Return [x, y] of the center of cell containing provided text 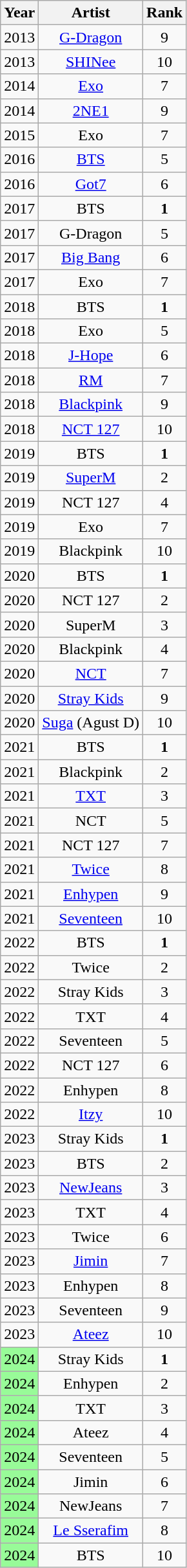
Year [19, 13]
SHINee [91, 62]
Big Bang [91, 257]
Rank [165, 13]
Got7 [91, 184]
Suga (Agust D) [91, 723]
2NE1 [91, 111]
Le Sserafim [91, 1531]
Itzy [91, 1115]
Artist [91, 13]
RM [91, 380]
2015 [19, 135]
J-Hope [91, 356]
